From the cell containing the given text, extract its center point as (x, y) coordinate. 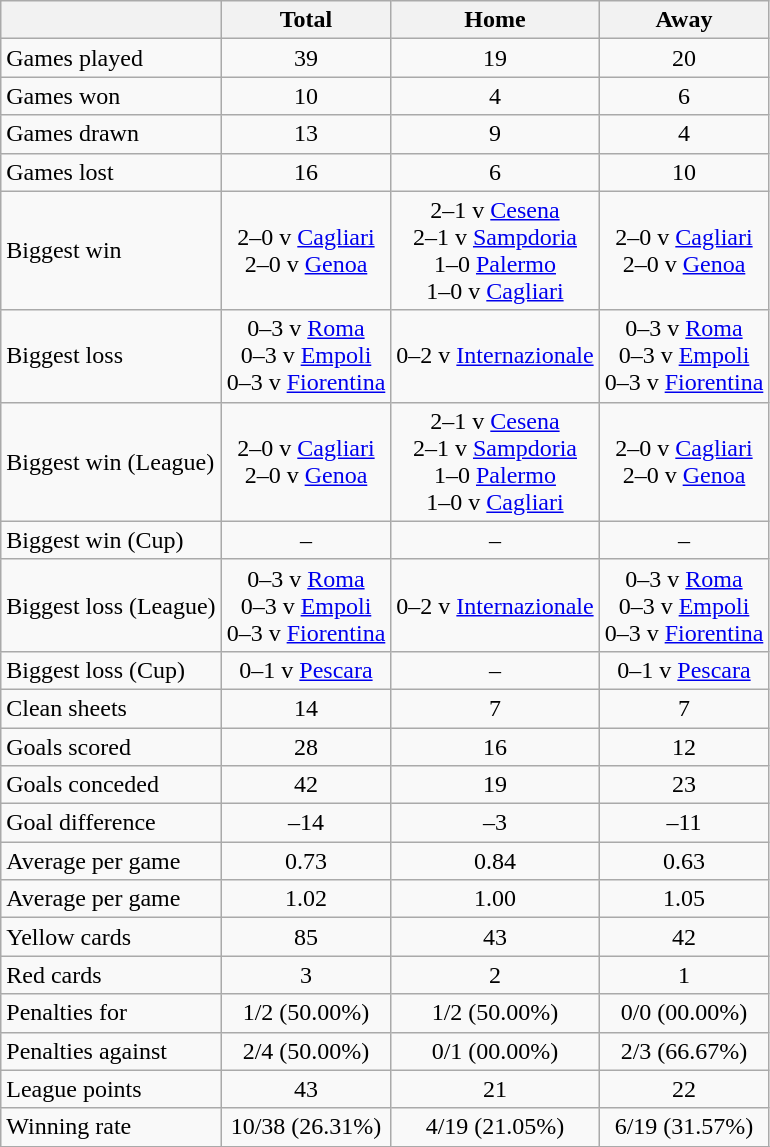
–14 (306, 823)
2–0 v Cagliari2–0 v Genoa (306, 462)
85 (306, 937)
Yellow cards (111, 937)
1.02 (306, 899)
Biggest loss (111, 356)
20 (684, 58)
12 (684, 747)
1 (684, 975)
3 (306, 975)
0/0 (00.00%) (684, 1013)
9 (495, 134)
2 (495, 975)
21 (495, 1089)
Winning rate (111, 1127)
22 (684, 1089)
Biggest loss (League) (111, 605)
0/1 (00.00%) (495, 1051)
–3 (495, 823)
Biggest win (Cup) (111, 540)
13 (306, 134)
2–1 v Cesena2–1 v Sampdoria1–0 Palermo1–0 v Cagliari (495, 462)
28 (306, 747)
Penalties for (111, 1013)
23 (684, 785)
0.63 (684, 861)
Games drawn (111, 134)
0–3 v Roma0–3 v Empoli 0–3 v Fiorentina (306, 605)
0.84 (495, 861)
Home (495, 20)
14 (306, 708)
Penalties against (111, 1051)
Games won (111, 96)
Biggest win (League) (111, 462)
–11 (684, 823)
Total (306, 20)
Goal difference (111, 823)
2–1 v Cesena 2–1 v Sampdoria 1–0 Palermo 1–0 v Cagliari (495, 250)
1.00 (495, 899)
6/19 (31.57%) (684, 1127)
League points (111, 1089)
2/4 (50.00%) (306, 1051)
Away (684, 20)
Goals conceded (111, 785)
Biggest loss (Cup) (111, 670)
0.73 (306, 861)
2/3 (66.67%) (684, 1051)
1.05 (684, 899)
39 (306, 58)
Red cards (111, 975)
Biggest win (111, 250)
Games played (111, 58)
Goals scored (111, 747)
Games lost (111, 172)
4/19 (21.05%) (495, 1127)
Clean sheets (111, 708)
10/38 (26.31%) (306, 1127)
